Search for the cell housing the specified text and yield its (x, y) center coordinate. 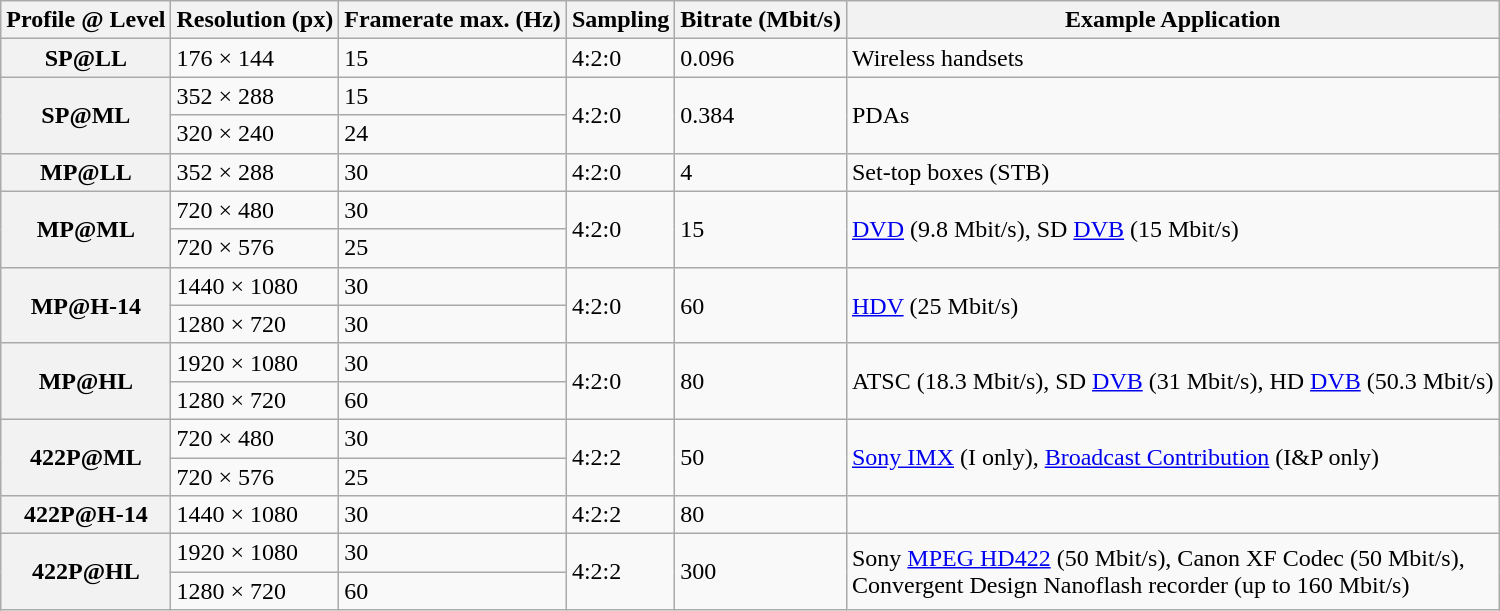
Bitrate (Mbit/s) (761, 20)
Set-top boxes (STB) (1172, 172)
PDAs (1172, 115)
MP@ML (86, 229)
Sony MPEG HD422 (50 Mbit/s), Canon XF Codec (50 Mbit/s),Convergent Design Nanoflash recorder (up to 160 Mbit/s) (1172, 572)
Profile @ Level (86, 20)
320 × 240 (255, 134)
24 (453, 134)
0.096 (761, 58)
422P@ML (86, 457)
SP@LL (86, 58)
0.384 (761, 115)
SP@ML (86, 115)
ATSC (18.3 Mbit/s), SD DVB (31 Mbit/s), HD DVB (50.3 Mbit/s) (1172, 381)
50 (761, 457)
422P@H-14 (86, 515)
176 × 144 (255, 58)
Sampling (620, 20)
Resolution (px) (255, 20)
300 (761, 572)
DVD (9.8 Mbit/s), SD DVB (15 Mbit/s) (1172, 229)
422P@HL (86, 572)
Example Application (1172, 20)
MP@HL (86, 381)
Wireless handsets (1172, 58)
Sony IMX (I only), Broadcast Contribution (I&P only) (1172, 457)
MP@H-14 (86, 305)
MP@LL (86, 172)
Framerate max. (Hz) (453, 20)
4 (761, 172)
HDV (25 Mbit/s) (1172, 305)
